Scan for the cell matching the given text and deliver its [X, Y] coordinate at center. 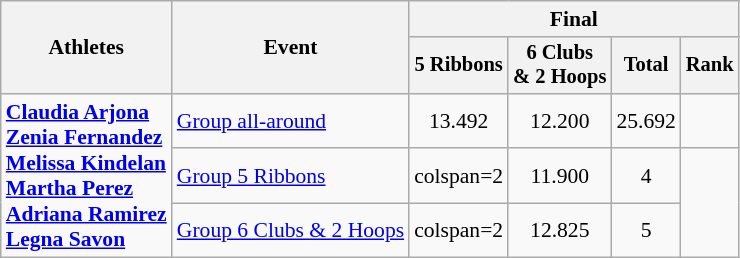
25.692 [646, 121]
Final [574, 19]
5 Ribbons [458, 66]
Group all-around [290, 121]
Athletes [86, 48]
4 [646, 176]
Group 6 Clubs & 2 Hoops [290, 230]
Total [646, 66]
11.900 [560, 176]
Rank [710, 66]
12.200 [560, 121]
5 [646, 230]
13.492 [458, 121]
Event [290, 48]
Group 5 Ribbons [290, 176]
12.825 [560, 230]
Claudia ArjonaZenia FernandezMelissa KindelanMartha PerezAdriana RamirezLegna Savon [86, 176]
6 Clubs& 2 Hoops [560, 66]
